Determine the [X, Y] coordinate at the center of the cell enclosing the given text.  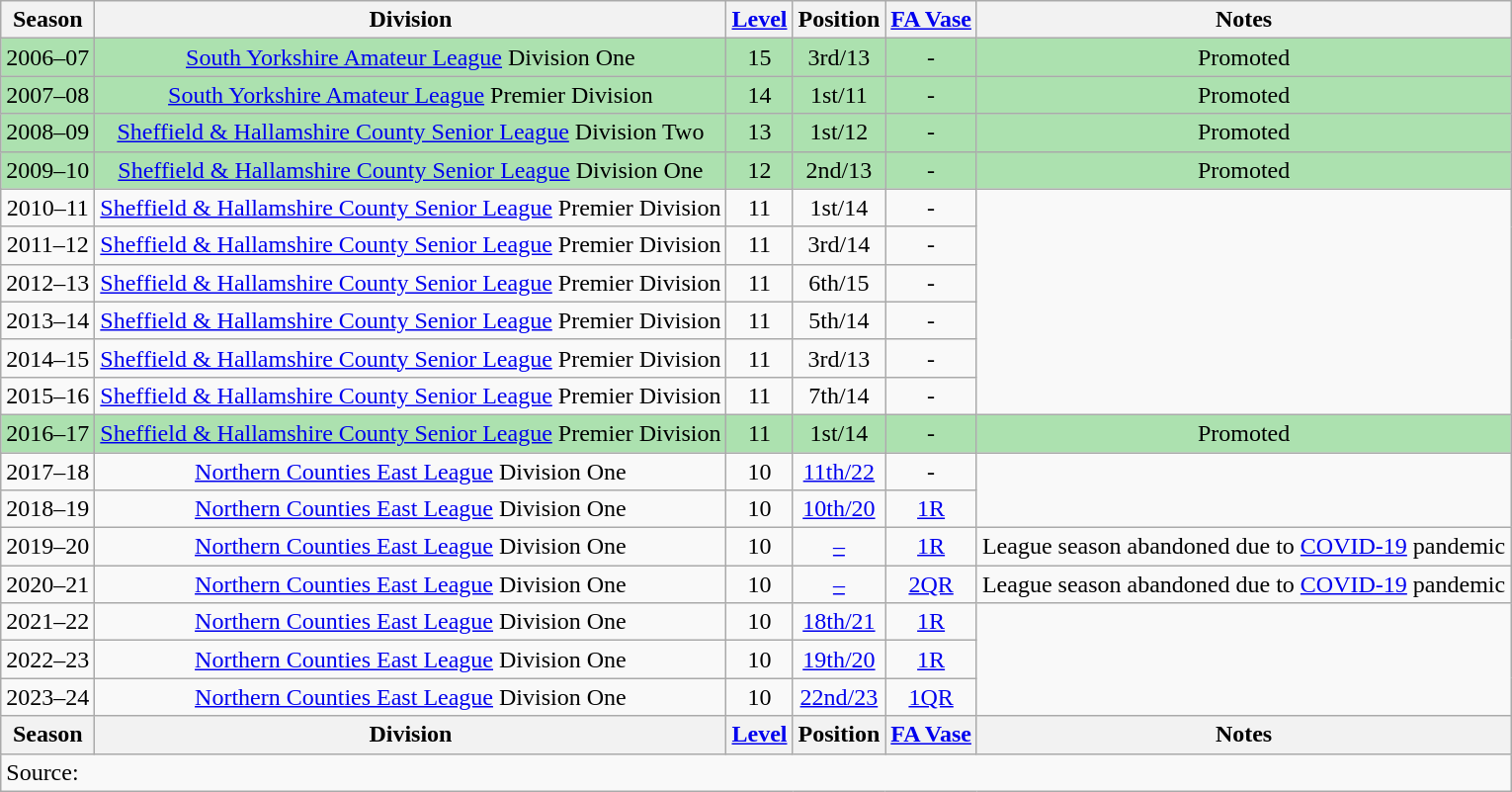
South Yorkshire Amateur League Premier Division [411, 95]
3rd/14 [839, 245]
2021–22 [47, 622]
2012–13 [47, 283]
18th/21 [839, 622]
1st/11 [839, 95]
2016–17 [47, 433]
2nd/13 [839, 170]
2013–14 [47, 320]
1st/12 [839, 132]
Source: [756, 772]
11th/22 [839, 472]
7th/14 [839, 396]
2015–16 [47, 396]
2014–15 [47, 358]
5th/14 [839, 320]
2007–08 [47, 95]
2017–18 [47, 472]
2006–07 [47, 57]
2023–24 [47, 697]
2022–23 [47, 660]
22nd/23 [839, 697]
2020–21 [47, 584]
2QR [931, 584]
2018–19 [47, 509]
2010–11 [47, 208]
6th/15 [839, 283]
2019–20 [47, 547]
15 [759, 57]
2009–10 [47, 170]
Sheffield & Hallamshire County Senior League Division One [411, 170]
12 [759, 170]
1QR [931, 697]
Sheffield & Hallamshire County Senior League Division Two [411, 132]
2011–12 [47, 245]
14 [759, 95]
19th/20 [839, 660]
South Yorkshire Amateur League Division One [411, 57]
2008–09 [47, 132]
13 [759, 132]
10th/20 [839, 509]
